Locate the cell with the specified text and output its (x, y) center coordinate. 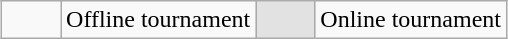
Offline tournament (158, 20)
Online tournament (411, 20)
